Detect which cell encompasses the target text, then output its [x, y] center coordinate. 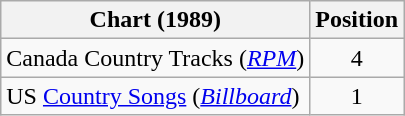
4 [357, 58]
Position [357, 20]
1 [357, 96]
Chart (1989) [156, 20]
US Country Songs (Billboard) [156, 96]
Canada Country Tracks (RPM) [156, 58]
